Scan for the cell matching the given text and deliver its [X, Y] coordinate at center. 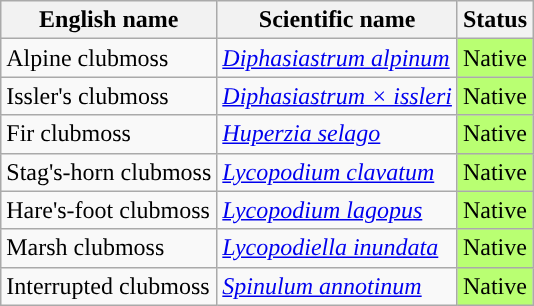
Lycopodium lagopus [338, 210]
Alpine clubmoss [109, 58]
Stag's-horn clubmoss [109, 172]
Marsh clubmoss [109, 248]
English name [109, 20]
Spinulum annotinum [338, 286]
Diphasiastrum alpinum [338, 58]
Diphasiastrum × issleri [338, 96]
Scientific name [338, 20]
Huperzia selago [338, 134]
Status [494, 20]
Issler's clubmoss [109, 96]
Hare's-foot clubmoss [109, 210]
Lycopodium clavatum [338, 172]
Lycopodiella inundata [338, 248]
Interrupted clubmoss [109, 286]
Fir clubmoss [109, 134]
